Detect which cell encompasses the target text, then output its [X, Y] center coordinate. 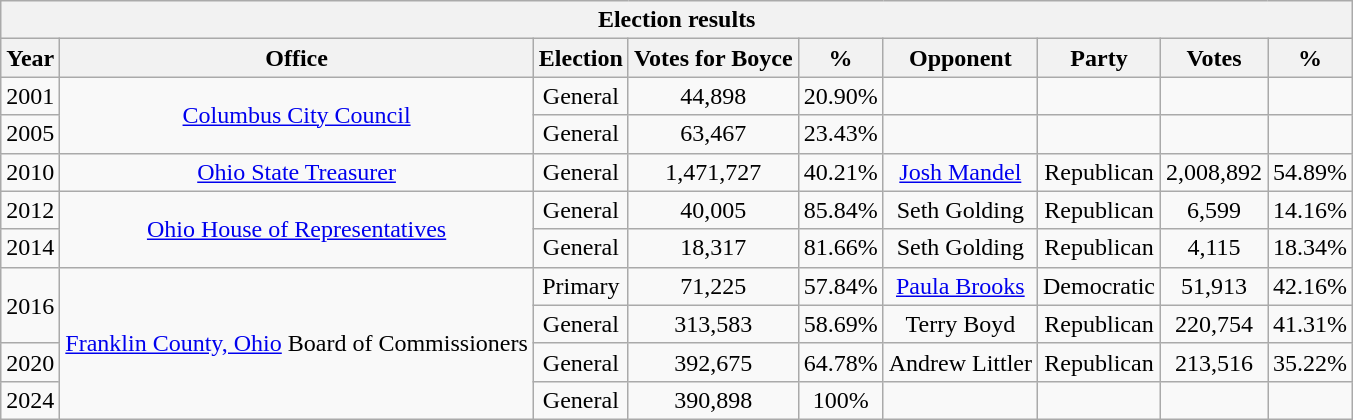
6,599 [1214, 210]
Year [30, 58]
Franklin County, Ohio Board of Commissioners [297, 343]
58.69% [840, 324]
40,005 [713, 210]
54.89% [1310, 172]
35.22% [1310, 362]
71,225 [713, 286]
390,898 [713, 400]
40.21% [840, 172]
18,317 [713, 248]
213,516 [1214, 362]
2001 [30, 96]
Votes for Boyce [713, 58]
2005 [30, 134]
64.78% [840, 362]
Ohio House of Representatives [297, 229]
14.16% [1310, 210]
20.90% [840, 96]
Election results [677, 20]
Columbus City Council [297, 115]
18.34% [1310, 248]
23.43% [840, 134]
392,675 [713, 362]
51,913 [1214, 286]
41.31% [1310, 324]
2012 [30, 210]
2010 [30, 172]
313,583 [713, 324]
Votes [1214, 58]
Josh Mandel [960, 172]
2024 [30, 400]
63,467 [713, 134]
100% [840, 400]
Election [580, 58]
Opponent [960, 58]
2020 [30, 362]
Party [1100, 58]
220,754 [1214, 324]
2016 [30, 305]
57.84% [840, 286]
2,008,892 [1214, 172]
4,115 [1214, 248]
44,898 [713, 96]
Office [297, 58]
Ohio State Treasurer [297, 172]
2014 [30, 248]
Terry Boyd [960, 324]
Andrew Littler [960, 362]
Primary [580, 286]
81.66% [840, 248]
1,471,727 [713, 172]
Paula Brooks [960, 286]
85.84% [840, 210]
Democratic [1100, 286]
42.16% [1310, 286]
